Find where the given text appears and provide that cell's center as (x, y) coordinate. 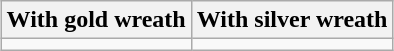
With silver wreath (292, 20)
With gold wreath (96, 20)
